Search for the cell housing the specified text and yield its (X, Y) center coordinate. 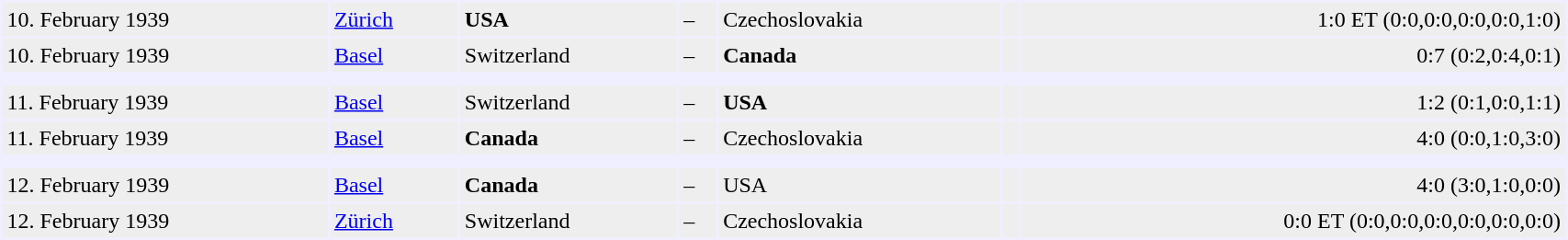
0:0 ET (0:0,0:0,0:0,0:0,0:0,0:0) (1293, 221)
4:0 (0:0,1:0,3:0) (1293, 138)
0:7 (0:2,0:4,0:1) (1293, 55)
1:2 (0:1,0:0,1:1) (1293, 102)
4:0 (3:0,1:0,0:0) (1293, 185)
1:0 ET (0:0,0:0,0:0,0:0,1:0) (1293, 19)
